Detect which cell encompasses the target text, then output its [X, Y] center coordinate. 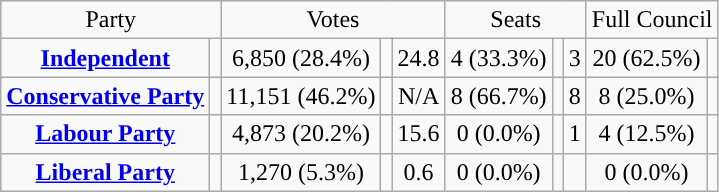
8 [574, 96]
Seats [516, 20]
0.6 [418, 172]
8 (66.7%) [498, 96]
N/A [418, 96]
Party [111, 20]
3 [574, 58]
8 (25.0%) [646, 96]
4 (33.3%) [498, 58]
4 (12.5%) [646, 134]
Full Council [652, 20]
1,270 (5.3%) [301, 172]
24.8 [418, 58]
6,850 (28.4%) [301, 58]
20 (62.5%) [646, 58]
Conservative Party [106, 96]
4,873 (20.2%) [301, 134]
Liberal Party [106, 172]
Labour Party [106, 134]
Votes [333, 20]
11,151 (46.2%) [301, 96]
Independent [106, 58]
1 [574, 134]
15.6 [418, 134]
